Provide the [X, Y] coordinate of the cell's center where the given text is located.  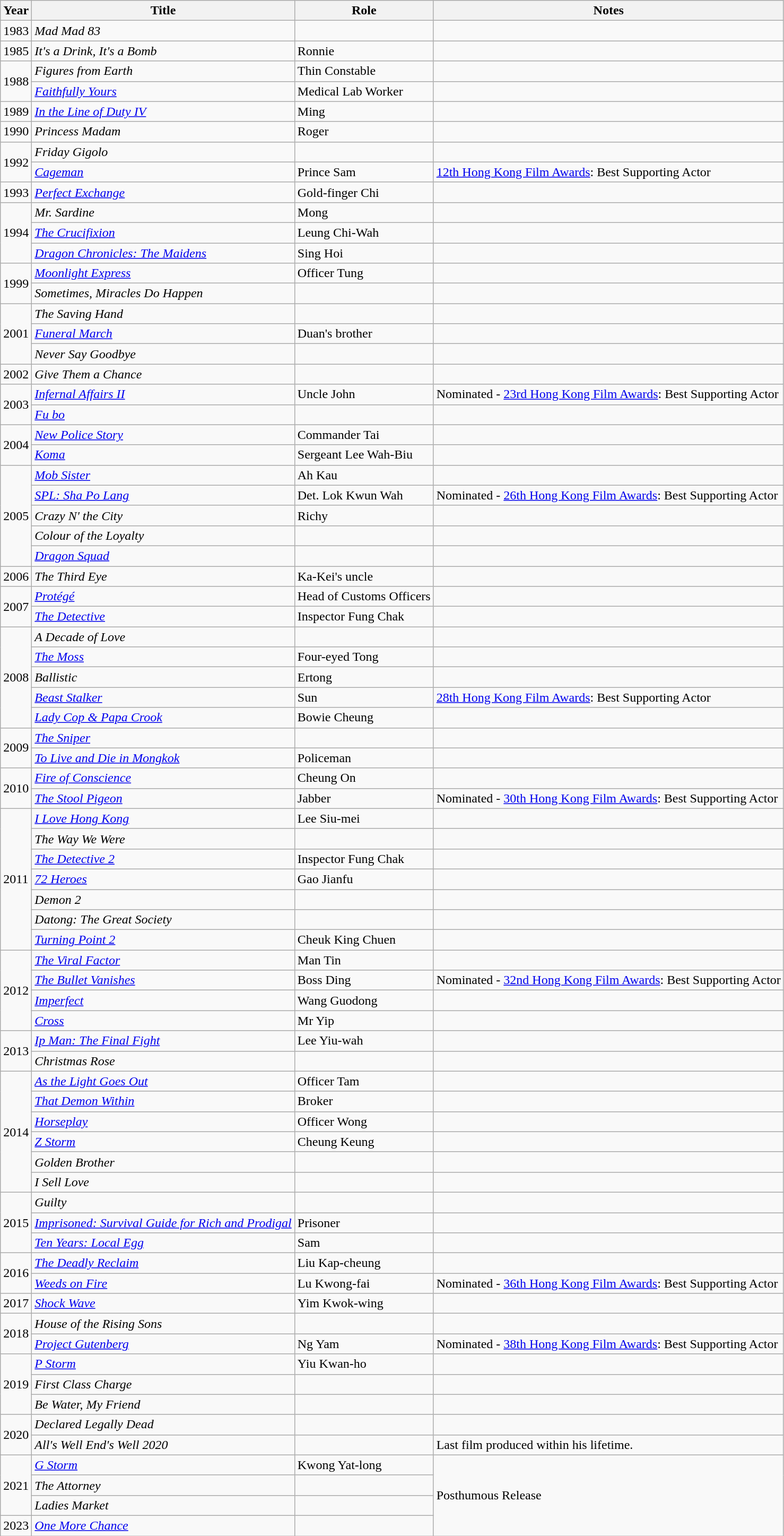
Sam [364, 1243]
Bowie Cheung [364, 718]
Man Tin [364, 960]
Nominated - 23rd Hong Kong Film Awards: Best Supporting Actor [608, 394]
Infernal Affairs II [163, 394]
Yim Kwok-wing [364, 1304]
Prince Sam [364, 172]
Ronnie [364, 51]
Protégé [163, 597]
2013 [16, 1051]
Mong [364, 212]
2009 [16, 748]
Boss Ding [364, 980]
Ka-Kei's uncle [364, 576]
The Deadly Reclaim [163, 1263]
2006 [16, 576]
Mob Sister [163, 475]
Ip Man: The Final Fight [163, 1041]
Ertong [364, 677]
It's a Drink, It's a Bomb [163, 51]
Officer Wong [364, 1121]
Declared Legally Dead [163, 1425]
2010 [16, 788]
Weeds on Fire [163, 1283]
Prisoner [364, 1222]
Posthumous Release [608, 1495]
Horseplay [163, 1121]
Give Them a Chance [163, 374]
1999 [16, 283]
Mad Mad 83 [163, 31]
1992 [16, 162]
Ming [364, 111]
Christmas Rose [163, 1061]
Lady Cop & Papa Crook [163, 718]
Officer Tam [364, 1081]
The Saving Hand [163, 314]
New Police Story [163, 435]
12th Hong Kong Film Awards: Best Supporting Actor [608, 172]
Cheuk King Chuen [364, 940]
I Sell Love [163, 1182]
Lee Siu-mei [364, 818]
2001 [16, 334]
Mr. Sardine [163, 212]
The Attorney [163, 1485]
2003 [16, 404]
Princess Madam [163, 132]
Guilty [163, 1202]
Ah Kau [364, 475]
Project Gutenberg [163, 1344]
The Stool Pigeon [163, 798]
Sing Hoi [364, 253]
Cageman [163, 172]
The Way We Were [163, 839]
Nominated - 32nd Hong Kong Film Awards: Best Supporting Actor [608, 980]
Datong: The Great Society [163, 920]
A Decade of Love [163, 637]
Sun [364, 697]
Broker [364, 1101]
2017 [16, 1304]
First Class Charge [163, 1384]
G Storm [163, 1465]
1990 [16, 132]
Lu Kwong-fai [364, 1283]
The Bullet Vanishes [163, 980]
2014 [16, 1132]
Det. Lok Kwun Wah [364, 495]
Beast Stalker [163, 697]
All's Well End's Well 2020 [163, 1445]
Last film produced within his lifetime. [608, 1445]
Policeman [364, 758]
Nominated - 30th Hong Kong Film Awards: Best Supporting Actor [608, 798]
Notes [608, 11]
Shock Wave [163, 1304]
Richy [364, 515]
Kwong Yat-long [364, 1465]
Roger [364, 132]
2018 [16, 1334]
Wang Guodong [364, 1000]
The Detective [163, 617]
2005 [16, 515]
In the Line of Duty IV [163, 111]
Dragon Squad [163, 556]
Officer Tung [364, 273]
Thin Constable [364, 71]
2002 [16, 374]
Uncle John [364, 394]
2019 [16, 1384]
Four-eyed Tong [364, 657]
Nominated - 36th Hong Kong Film Awards: Best Supporting Actor [608, 1283]
Gao Jianfu [364, 879]
1989 [16, 111]
2021 [16, 1485]
I Love Hong Kong [163, 818]
1983 [16, 31]
Faithfully Yours [163, 91]
Title [163, 11]
One More Chance [163, 1525]
2016 [16, 1273]
2011 [16, 879]
Sometimes, Miracles Do Happen [163, 294]
Dragon Chronicles: The Maidens [163, 253]
Fire of Conscience [163, 778]
Ladies Market [163, 1505]
Cross [163, 1021]
Yiu Kwan-ho [364, 1364]
Mr Yip [364, 1021]
Cheung Keung [364, 1142]
Role [364, 11]
To Live and Die in Mongkok [163, 758]
The Viral Factor [163, 960]
Commander Tai [364, 435]
Fu bo [163, 415]
Friday Gigolo [163, 152]
Head of Customs Officers [364, 597]
Golden Brother [163, 1162]
Moonlight Express [163, 273]
72 Heroes [163, 879]
Perfect Exchange [163, 192]
Imprisoned: Survival Guide for Rich and Prodigal [163, 1222]
Crazy N' the City [163, 515]
Ten Years: Local Egg [163, 1243]
Imperfect [163, 1000]
Figures from Earth [163, 71]
Turning Point 2 [163, 940]
2008 [16, 677]
Cheung On [364, 778]
SPL: Sha Po Lang [163, 495]
Leung Chi-Wah [364, 232]
House of the Rising Sons [163, 1324]
That Demon Within [163, 1101]
Sergeant Lee Wah-Biu [364, 455]
As the Light Goes Out [163, 1081]
2004 [16, 445]
Ballistic [163, 677]
The Crucifixion [163, 232]
2012 [16, 990]
28th Hong Kong Film Awards: Best Supporting Actor [608, 697]
1988 [16, 81]
Liu Kap-cheung [364, 1263]
Ng Yam [364, 1344]
Nominated - 38th Hong Kong Film Awards: Best Supporting Actor [608, 1344]
Medical Lab Worker [364, 91]
The Detective 2 [163, 859]
The Sniper [163, 738]
Lee Yiu-wah [364, 1041]
Colour of the Loyalty [163, 536]
1993 [16, 192]
1994 [16, 232]
2020 [16, 1435]
The Moss [163, 657]
Year [16, 11]
Gold-finger Chi [364, 192]
Jabber [364, 798]
Z Storm [163, 1142]
2007 [16, 607]
1985 [16, 51]
P Storm [163, 1364]
2015 [16, 1222]
Demon 2 [163, 900]
Koma [163, 455]
Nominated - 26th Hong Kong Film Awards: Best Supporting Actor [608, 495]
Be Water, My Friend [163, 1404]
The Third Eye [163, 576]
Funeral March [163, 334]
Duan's brother [364, 334]
Never Say Goodbye [163, 354]
2023 [16, 1525]
